Determine the (X, Y) coordinate at the center of the cell enclosing the given text.  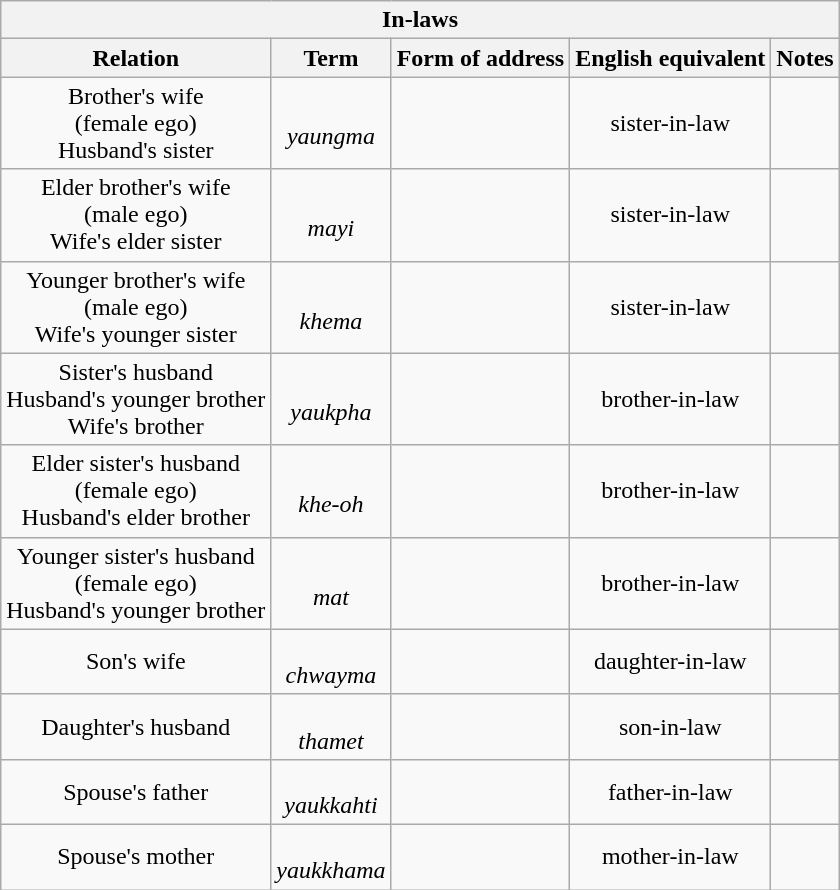
Younger brother's wife(male ego)Wife's younger sister (136, 307)
Sister's husbandHusband's younger brotherWife's brother (136, 399)
Daughter's husband (136, 726)
Elder sister's husband(female ego)Husband's elder brother (136, 491)
Spouse's mother (136, 856)
chwayma (331, 662)
yaukkahti (331, 792)
Relation (136, 58)
khema (331, 307)
khe-oh (331, 491)
English equivalent (670, 58)
Son's wife (136, 662)
mother-in-law (670, 856)
Form of address (480, 58)
yaukkhama (331, 856)
yaungma (331, 123)
In-laws (420, 20)
father-in-law (670, 792)
yaukpha (331, 399)
Spouse's father (136, 792)
Notes (805, 58)
Younger sister's husband(female ego)Husband's younger brother (136, 583)
son-in-law (670, 726)
Elder brother's wife(male ego)Wife's elder sister (136, 215)
Brother's wife(female ego)Husband's sister (136, 123)
mat (331, 583)
Term (331, 58)
thamet (331, 726)
mayi (331, 215)
daughter-in-law (670, 662)
